Detect which cell encompasses the target text, then output its (X, Y) center coordinate. 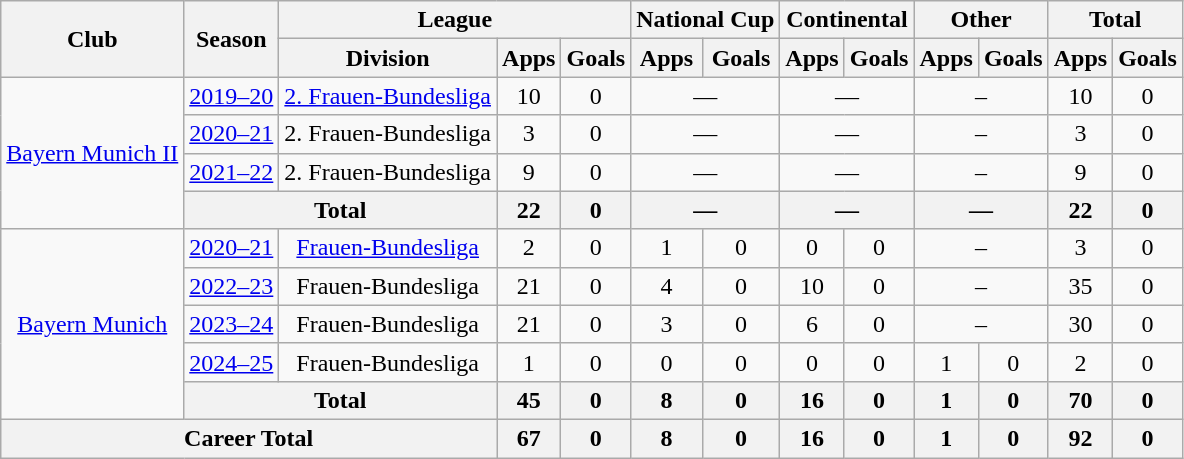
2024–25 (232, 362)
Division (388, 58)
6 (812, 324)
45 (529, 400)
2022–23 (232, 286)
67 (529, 438)
2023–24 (232, 324)
Career Total (249, 438)
70 (1080, 400)
Bayern Munich II (92, 153)
92 (1080, 438)
Continental (847, 20)
Season (232, 39)
Club (92, 39)
2019–20 (232, 96)
National Cup (706, 20)
Other (981, 20)
League (455, 20)
Bayern Munich (92, 324)
4 (667, 286)
2021–22 (232, 172)
30 (1080, 324)
35 (1080, 286)
